Capture the cell that displays the provided text and extract its (x, y) central coordinate. 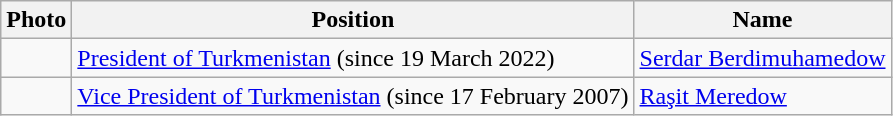
Position (353, 20)
Serdar Berdimuhamedow (762, 58)
Vice President of Turkmenistan (since 17 February 2007) (353, 96)
Raşit Meredow (762, 96)
Photo (36, 20)
President of Turkmenistan (since 19 March 2022) (353, 58)
Name (762, 20)
